Pinpoint the cell where the given text exists, returning its (X, Y) midpoint coordinate. 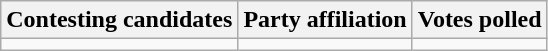
Contesting candidates (120, 20)
Party affiliation (325, 20)
Votes polled (480, 20)
